For the text-containing cell, return its midpoint in [X, Y] coordinate format. 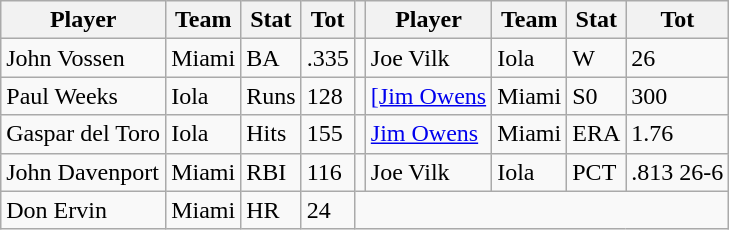
1.76 [678, 134]
155 [328, 134]
128 [328, 96]
300 [678, 96]
.813 26-6 [678, 172]
BA [271, 58]
HR [271, 210]
Paul Weeks [84, 96]
ERA [596, 134]
John Vossen [84, 58]
.335 [328, 58]
PCT [596, 172]
[Jim Owens [428, 96]
John Davenport [84, 172]
Don Ervin [84, 210]
RBI [271, 172]
Gaspar del Toro [84, 134]
Hits [271, 134]
S0 [596, 96]
26 [678, 58]
Runs [271, 96]
Jim Owens [428, 134]
W [596, 58]
116 [328, 172]
24 [328, 210]
